Determine the (x, y) coordinate at the center of the cell enclosing the given text.  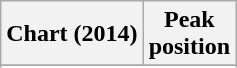
Chart (2014) (72, 34)
Peakposition (189, 34)
